Find where the given text appears and provide that cell's center as [x, y] coordinate. 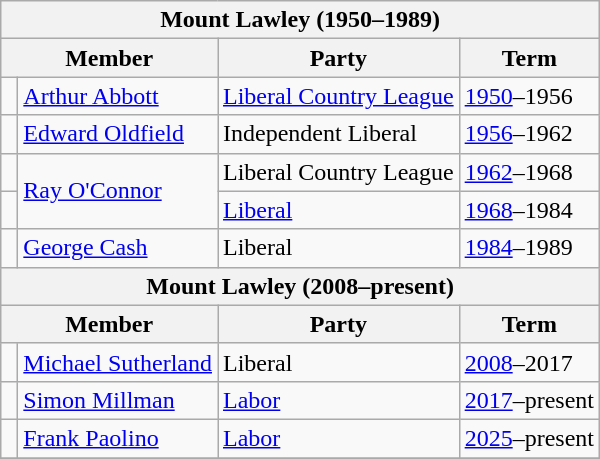
2008–2017 [529, 362]
2017–present [529, 400]
1968–1984 [529, 210]
Arthur Abbott [118, 96]
Independent Liberal [339, 134]
Frank Paolino [118, 438]
Edward Oldfield [118, 134]
George Cash [118, 248]
1956–1962 [529, 134]
Mount Lawley (2008–present) [300, 286]
Mount Lawley (1950–1989) [300, 20]
Simon Millman [118, 400]
1984–1989 [529, 248]
Ray O'Connor [118, 191]
Michael Sutherland [118, 362]
1950–1956 [529, 96]
1962–1968 [529, 172]
2025–present [529, 438]
